Pinpoint the cell where the given text exists, returning its [x, y] midpoint coordinate. 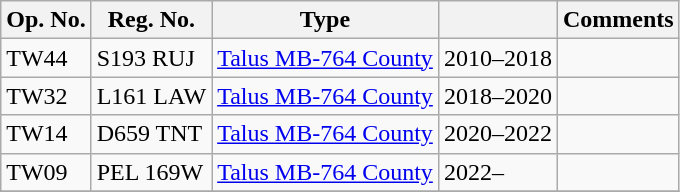
Comments [618, 20]
TW44 [46, 58]
TW14 [46, 134]
Op. No. [46, 20]
2010–2018 [498, 58]
L161 LAW [151, 96]
S193 RUJ [151, 58]
PEL 169W [151, 172]
TW09 [46, 172]
D659 TNT [151, 134]
2020–2022 [498, 134]
2018–2020 [498, 96]
2022– [498, 172]
Type [326, 20]
Reg. No. [151, 20]
TW32 [46, 96]
